Detect which cell encompasses the target text, then output its [X, Y] center coordinate. 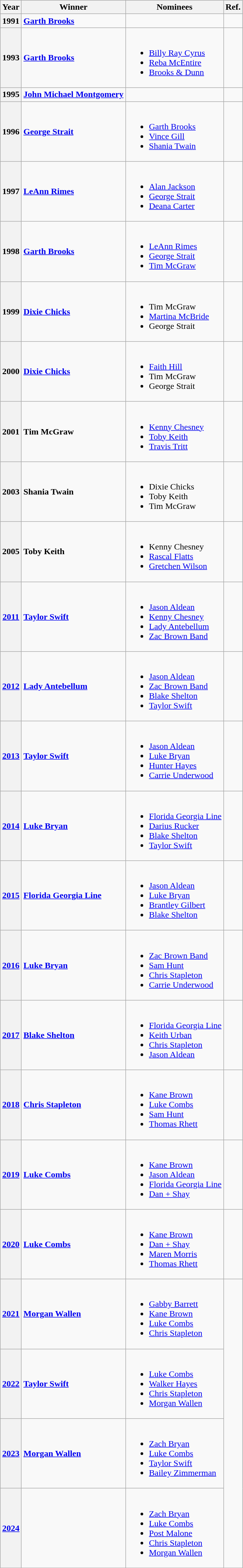
Kenny ChesneyToby KeithTravis Tritt [174, 431]
Florida Georgia LineDarius RuckerBlake SheltonTaylor Swift [174, 826]
Year [11, 7]
John Michael Montgomery [74, 95]
Zach BryanLuke CombsPost MaloneChris StapletonMorgan Wallen [174, 1528]
2024 [11, 1528]
1993 [11, 58]
Ref. [233, 7]
1999 [11, 311]
2005 [11, 551]
Florida Georgia LineKeith UrbanChris StapletonJason Aldean [174, 1035]
Kane BrownJason AldeanFlorida Georgia LineDan + Shay [174, 1174]
Kane BrownDan + ShayMaren MorrisThomas Rhett [174, 1244]
Toby Keith [74, 551]
Tim McGrawMartina McBrideGeorge Strait [174, 311]
2016 [11, 965]
Jason AldeanLuke BryanHunter HayesCarrie Underwood [174, 756]
1991 [11, 21]
Winner [74, 7]
2001 [11, 431]
LeAnn Rimes [74, 191]
2023 [11, 1453]
Luke CombsWalker HayesChris StapletonMorgan Wallen [174, 1384]
2011 [11, 616]
1996 [11, 132]
2012 [11, 686]
2014 [11, 826]
2003 [11, 492]
2020 [11, 1244]
Dixie ChicksToby KeithTim McGraw [174, 492]
1998 [11, 252]
2022 [11, 1384]
Shania Twain [74, 492]
2021 [11, 1314]
2018 [11, 1105]
Zac Brown BandSam HuntChris StapletonCarrie Underwood [174, 965]
Jason AldeanLuke BryanBrantley GilbertBlake Shelton [174, 896]
2013 [11, 756]
2017 [11, 1035]
Blake Shelton [74, 1035]
Alan JacksonGeorge StraitDeana Carter [174, 191]
Kenny ChesneyRascal FlattsGretchen Wilson [174, 551]
Kane BrownLuke CombsSam HuntThomas Rhett [174, 1105]
Chris Stapleton [74, 1105]
1997 [11, 191]
2000 [11, 372]
Jason AldeanZac Brown BandBlake SheltonTaylor Swift [174, 686]
Faith HillTim McGrawGeorge Strait [174, 372]
Zach BryanLuke CombsTaylor SwiftBailey Zimmerman [174, 1453]
Billy Ray CyrusReba McEntireBrooks & Dunn [174, 58]
Garth BrooksVince GillShania Twain [174, 132]
LeAnn RimesGeorge StraitTim McGraw [174, 252]
Tim McGraw [74, 431]
Florida Georgia Line [74, 896]
Lady Antebellum [74, 686]
2019 [11, 1174]
Gabby BarrettKane BrownLuke CombsChris Stapleton [174, 1314]
Jason AldeanKenny ChesneyLady AntebellumZac Brown Band [174, 616]
2015 [11, 896]
1995 [11, 95]
George Strait [74, 132]
Nominees [174, 7]
